Find where the given text appears and provide that cell's center as [X, Y] coordinate. 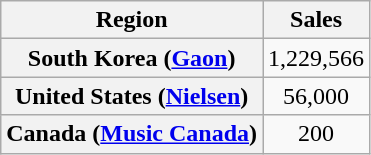
56,000 [316, 96]
Canada (Music Canada) [132, 134]
Sales [316, 20]
200 [316, 134]
Region [132, 20]
South Korea (Gaon) [132, 58]
United States (Nielsen) [132, 96]
1,229,566 [316, 58]
